Identify which cell holds the provided text, then report its (X, Y) central coordinate. 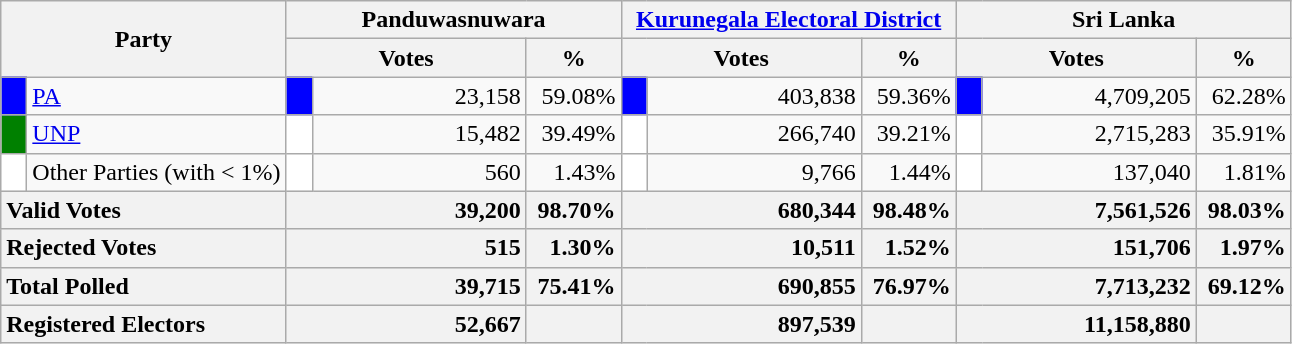
75.41% (574, 286)
1.44% (908, 172)
403,838 (754, 96)
Party (144, 39)
Total Polled (144, 286)
23,158 (419, 96)
Kurunegala Electoral District (788, 20)
1.52% (908, 248)
PA (156, 96)
98.70% (574, 210)
515 (406, 248)
15,482 (419, 134)
Other Parties (with < 1%) (156, 172)
39.21% (908, 134)
35.91% (1244, 134)
Valid Votes (144, 210)
10,511 (741, 248)
Panduwasnuwara (454, 20)
690,855 (741, 286)
1.43% (574, 172)
7,713,232 (1076, 286)
2,715,283 (1089, 134)
897,539 (741, 324)
266,740 (754, 134)
Sri Lanka (1124, 20)
1.30% (574, 248)
1.81% (1244, 172)
7,561,526 (1076, 210)
98.48% (908, 210)
62.28% (1244, 96)
39,715 (406, 286)
4,709,205 (1089, 96)
Registered Electors (144, 324)
39,200 (406, 210)
1.97% (1244, 248)
59.36% (908, 96)
52,667 (406, 324)
560 (419, 172)
680,344 (741, 210)
137,040 (1089, 172)
151,706 (1076, 248)
59.08% (574, 96)
UNP (156, 134)
11,158,880 (1076, 324)
39.49% (574, 134)
69.12% (1244, 286)
Rejected Votes (144, 248)
76.97% (908, 286)
98.03% (1244, 210)
9,766 (754, 172)
